Return [x, y] of the center of cell containing provided text 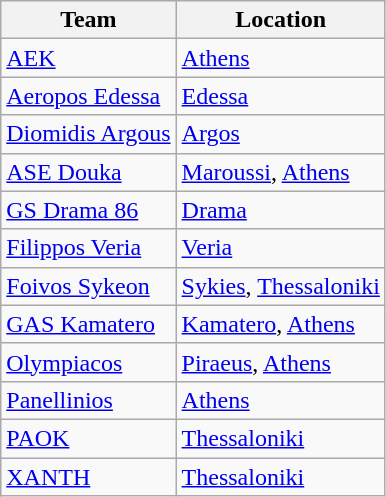
Diomidis Argous [88, 134]
Argos [280, 134]
Piraeus, Athens [280, 362]
ASE Douka [88, 172]
Team [88, 20]
Olympiacos [88, 362]
Drama [280, 210]
PAOK [88, 438]
Edessa [280, 96]
Sykies, Thessaloniki [280, 286]
Location [280, 20]
GAS Kamatero [88, 324]
XANTH [88, 477]
Maroussi, Athens [280, 172]
AEK [88, 58]
Veria [280, 248]
Filippos Veria [88, 248]
Foivos Sykeon [88, 286]
Kamatero, Athens [280, 324]
GS Drama 86 [88, 210]
Panellinios [88, 400]
Aeropos Edessa [88, 96]
